Pinpoint the cell where the given text exists, returning its (X, Y) midpoint coordinate. 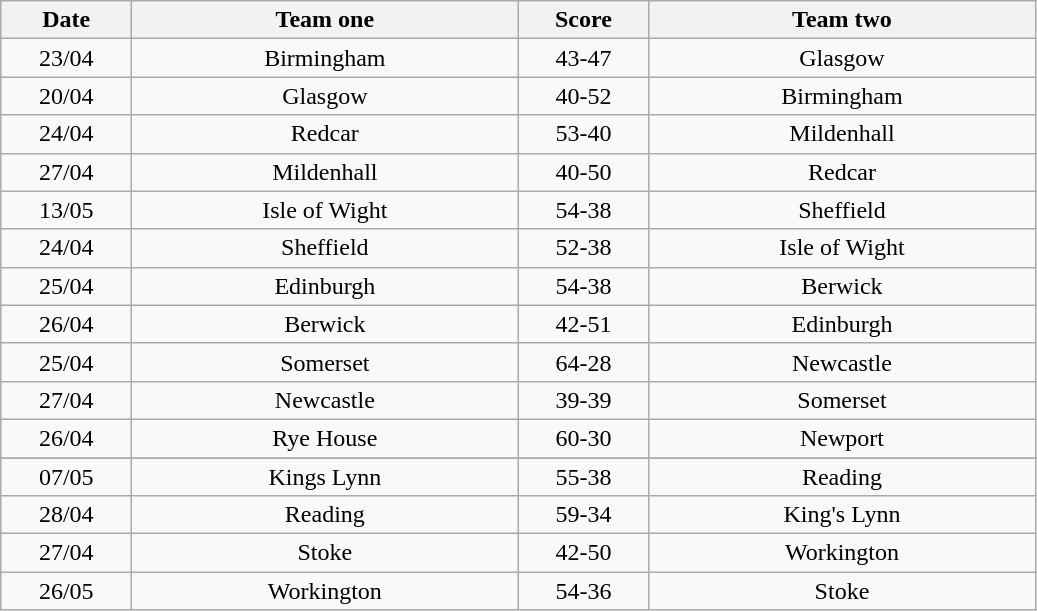
23/04 (66, 58)
26/05 (66, 591)
Score (584, 20)
40-50 (584, 172)
54-36 (584, 591)
43-47 (584, 58)
28/04 (66, 515)
40-52 (584, 96)
Date (66, 20)
42-51 (584, 324)
64-28 (584, 362)
60-30 (584, 438)
42-50 (584, 553)
20/04 (66, 96)
55-38 (584, 477)
Rye House (325, 438)
King's Lynn (842, 515)
39-39 (584, 400)
Team one (325, 20)
Team two (842, 20)
52-38 (584, 248)
53-40 (584, 134)
07/05 (66, 477)
Newport (842, 438)
13/05 (66, 210)
59-34 (584, 515)
Kings Lynn (325, 477)
